Return the [X, Y] coordinate for the center point of the cell that contains the specified text.  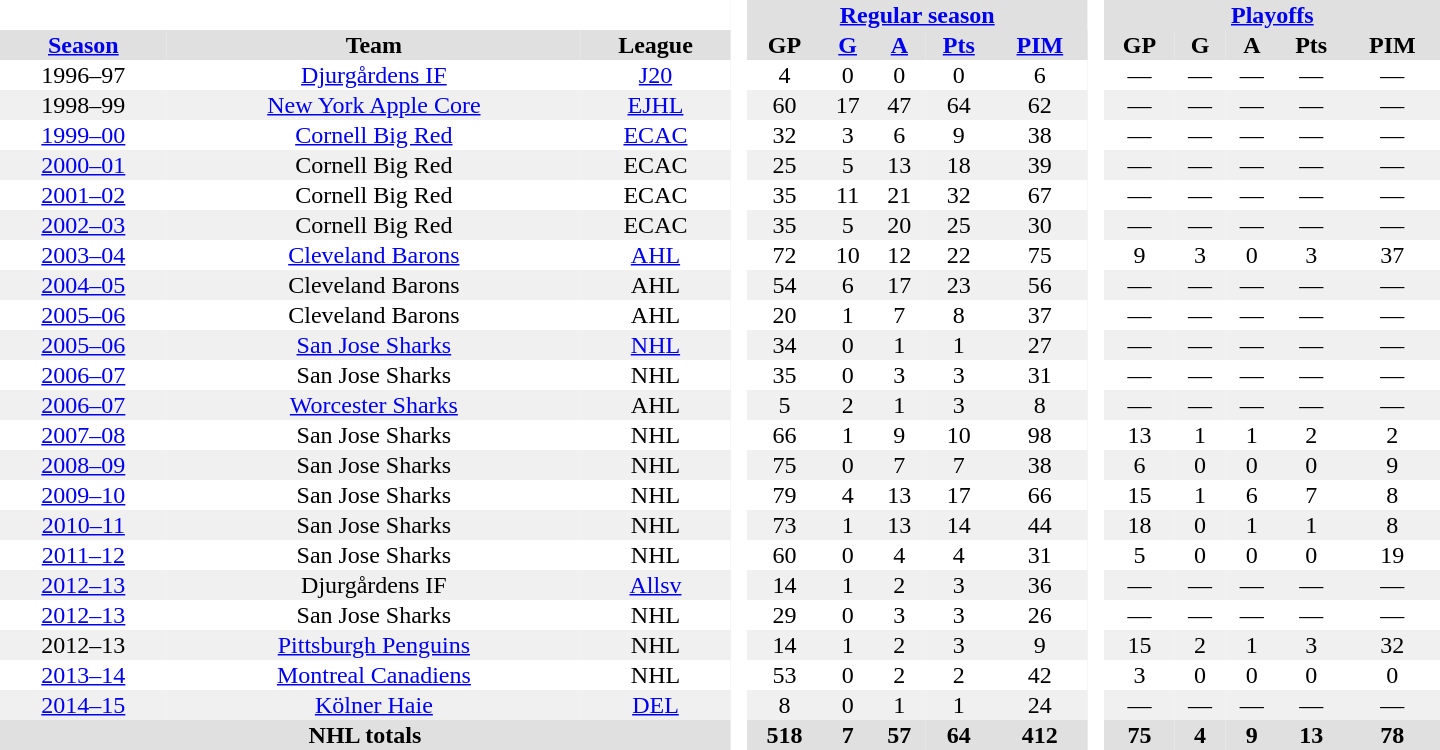
1998–99 [84, 105]
30 [1040, 225]
League [656, 45]
56 [1040, 285]
2013–14 [84, 675]
Worcester Sharks [374, 405]
44 [1040, 525]
Playoffs [1272, 15]
2010–11 [84, 525]
72 [784, 255]
23 [958, 285]
21 [900, 195]
J20 [656, 75]
412 [1040, 735]
54 [784, 285]
62 [1040, 105]
2009–10 [84, 495]
78 [1392, 735]
Allsv [656, 585]
29 [784, 615]
Kölner Haie [374, 705]
Regular season [917, 15]
1999–00 [84, 135]
2004–05 [84, 285]
New York Apple Core [374, 105]
Team [374, 45]
36 [1040, 585]
EJHL [656, 105]
2003–04 [84, 255]
NHL totals [365, 735]
39 [1040, 165]
34 [784, 345]
22 [958, 255]
2001–02 [84, 195]
19 [1392, 555]
47 [900, 105]
2002–03 [84, 225]
26 [1040, 615]
67 [1040, 195]
Season [84, 45]
Pittsburgh Penguins [374, 645]
1996–97 [84, 75]
42 [1040, 675]
12 [900, 255]
53 [784, 675]
57 [900, 735]
2000–01 [84, 165]
79 [784, 495]
27 [1040, 345]
2014–15 [84, 705]
24 [1040, 705]
11 [848, 195]
518 [784, 735]
2008–09 [84, 465]
2011–12 [84, 555]
98 [1040, 435]
73 [784, 525]
DEL [656, 705]
2007–08 [84, 435]
Montreal Canadiens [374, 675]
